Extract the (x, y) coordinate from the center of the cell holding the provided text.  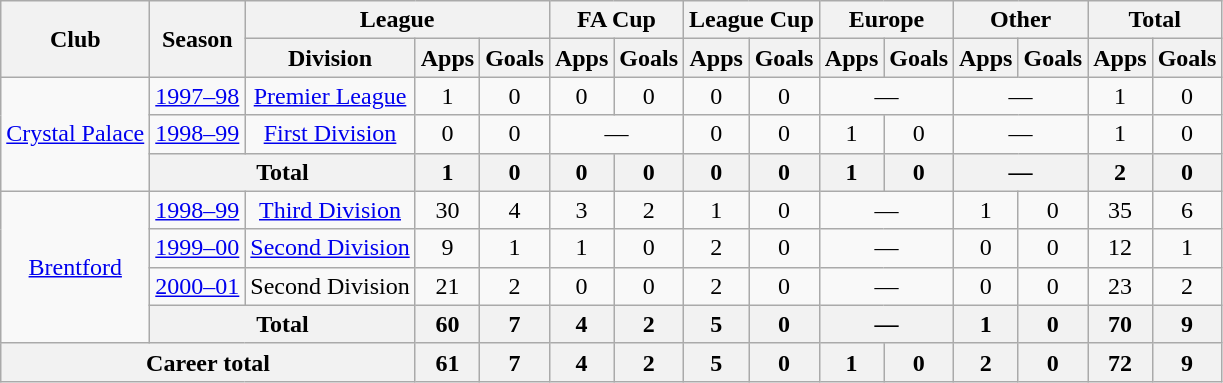
12 (1120, 248)
Crystal Palace (76, 134)
61 (447, 362)
Season (198, 39)
Brentford (76, 267)
35 (1120, 210)
23 (1120, 286)
72 (1120, 362)
60 (447, 324)
2000–01 (198, 286)
70 (1120, 324)
Premier League (330, 96)
FA Cup (616, 20)
30 (447, 210)
6 (1187, 210)
Third Division (330, 210)
First Division (330, 134)
League Cup (752, 20)
League (398, 20)
1999–00 (198, 248)
Other (1021, 20)
21 (447, 286)
Division (330, 58)
Club (76, 39)
1997–98 (198, 96)
Career total (208, 362)
Europe (886, 20)
3 (581, 210)
